Extract the [X, Y] coordinate from the center of the cell holding the provided text.  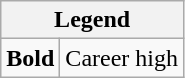
Bold [30, 58]
Career high [122, 58]
Legend [92, 20]
